Capture the cell that displays the provided text and extract its (X, Y) central coordinate. 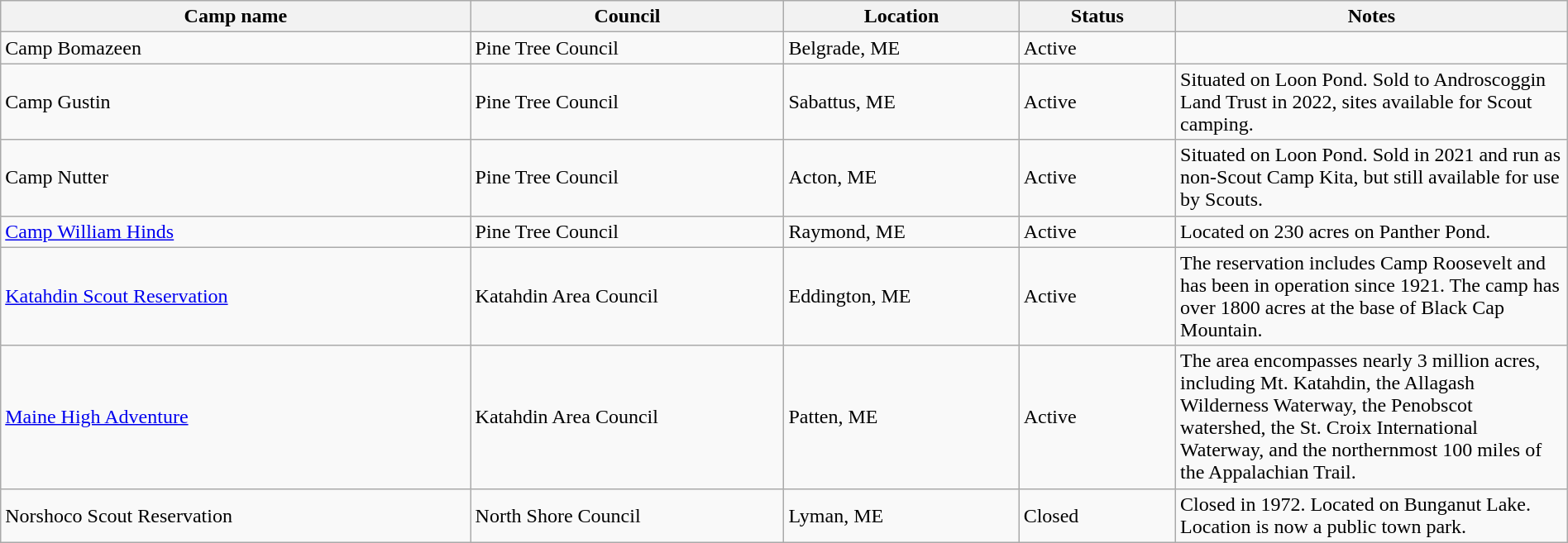
Raymond, ME (901, 231)
Maine High Adventure (236, 417)
Patten, ME (901, 417)
Council (627, 17)
Eddington, ME (901, 296)
Belgrade, ME (901, 48)
Lyman, ME (901, 516)
Closed in 1972. Located on Bunganut Lake. Location is now a public town park. (1372, 516)
Located on 230 acres on Panther Pond. (1372, 231)
Situated on Loon Pond. Sold to Androscoggin Land Trust in 2022, sites available for Scout camping. (1372, 102)
Location (901, 17)
Status (1097, 17)
Sabattus, ME (901, 102)
Closed (1097, 516)
North Shore Council (627, 516)
Situated on Loon Pond. Sold in 2021 and run as non-Scout Camp Kita, but still available for use by Scouts. (1372, 178)
Camp Nutter (236, 178)
Katahdin Scout Reservation (236, 296)
Norshoco Scout Reservation (236, 516)
Camp Bomazeen (236, 48)
Camp William Hinds (236, 231)
The reservation includes Camp Roosevelt and has been in operation since 1921. The camp has over 1800 acres at the base of Black Cap Mountain. (1372, 296)
Camp Gustin (236, 102)
Notes (1372, 17)
Acton, ME (901, 178)
Camp name (236, 17)
